Search for the cell housing the specified text and yield its (X, Y) center coordinate. 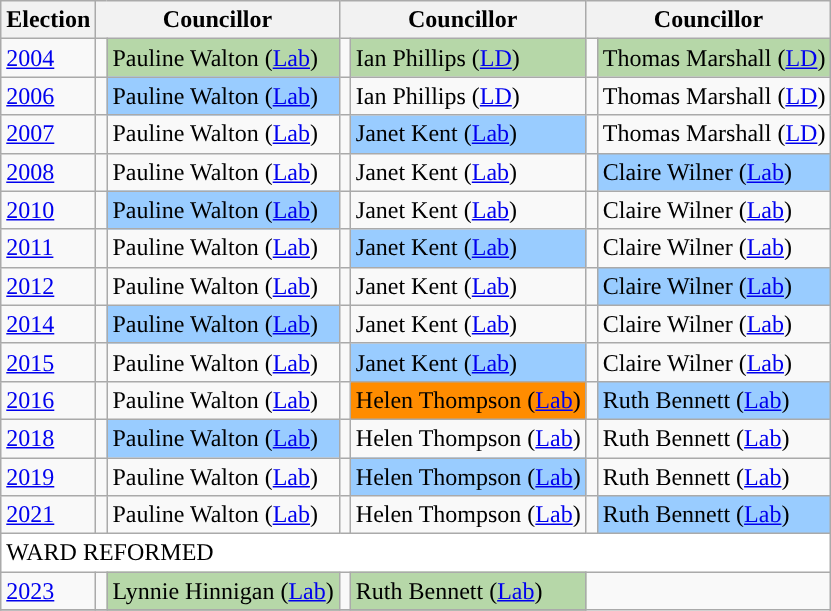
Lynnie Hinnigan (Lab) (223, 591)
2008 (48, 172)
WARD REFORMED (416, 553)
2014 (48, 324)
2018 (48, 438)
Election (48, 20)
2016 (48, 400)
2004 (48, 58)
2021 (48, 515)
2011 (48, 248)
2023 (48, 591)
2010 (48, 210)
2012 (48, 286)
2019 (48, 477)
2006 (48, 96)
2007 (48, 134)
2015 (48, 362)
